Scan for the cell matching the given text and deliver its (x, y) coordinate at center. 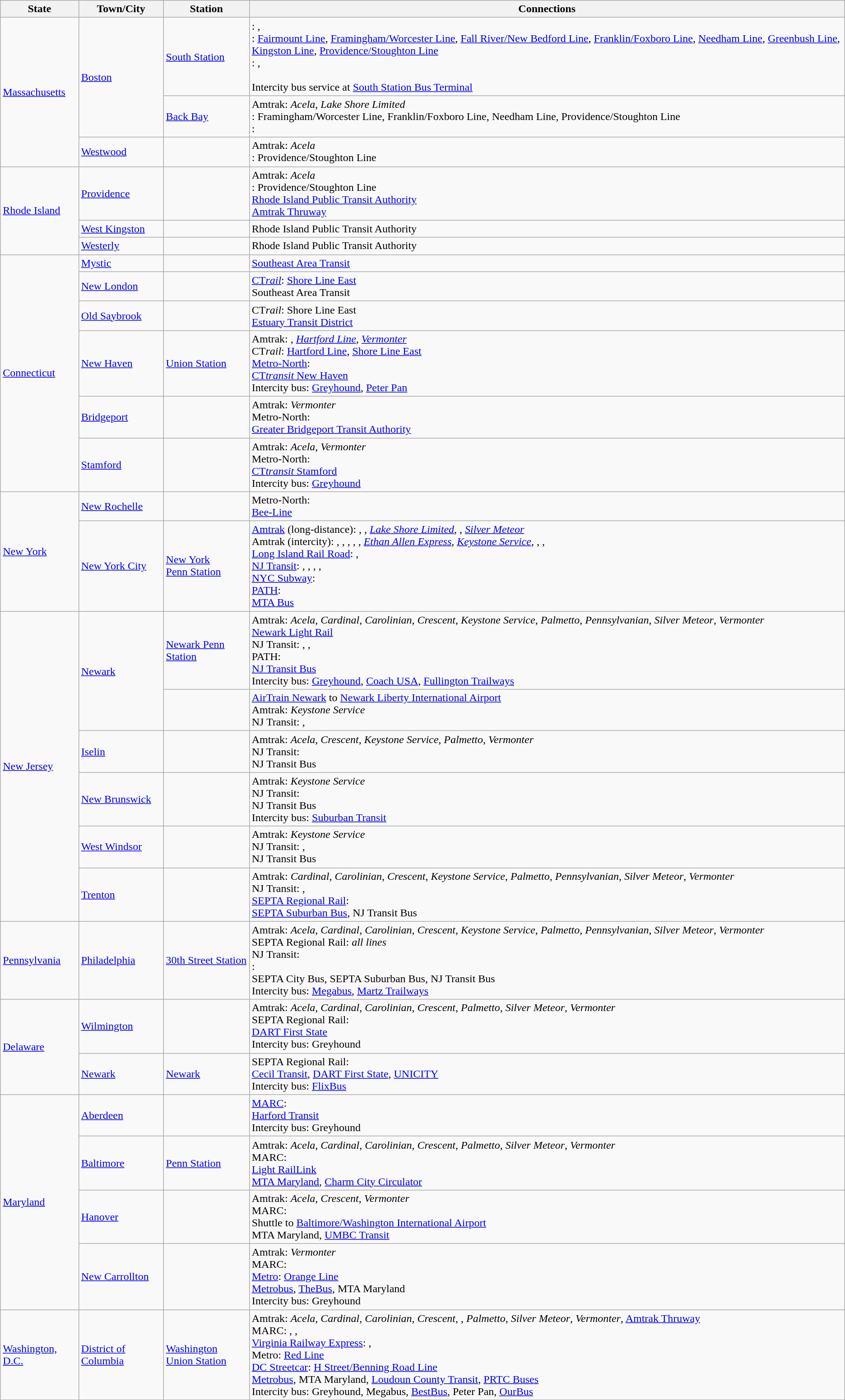
Mystic (121, 263)
South Station (206, 57)
30th Street Station (206, 960)
Aberdeen (121, 1115)
Old Saybrook (121, 316)
Stamford (121, 465)
Amtrak: Acela, Cardinal, Carolinian, Crescent, Palmetto, Silver Meteor, Vermonter SEPTA Regional Rail: DART First State Intercity bus: Greyhound (547, 1026)
Trenton (121, 894)
Hanover (121, 1216)
Boston (121, 78)
Bridgeport (121, 417)
Connecticut (40, 373)
New Rochelle (121, 506)
Wilmington (121, 1026)
Amtrak: , Hartford Line, Vermonter CTrail: Hartford Line, Shore Line East Metro-North: CTtransit New Haven Intercity bus: Greyhound, Peter Pan (547, 363)
Amtrak: Acela, Lake Shore Limited: Framingham/Worcester Line, Franklin/Foxboro Line, Needham Line, Providence/Stoughton Line: (547, 116)
Amtrak: Acela: Providence/Stoughton Line Rhode Island Public Transit Authority Amtrak Thruway (547, 193)
West Kingston (121, 229)
District of Columbia (121, 1354)
Pennsylvania (40, 960)
Rhode Island (40, 210)
Metro-North: Bee-Line (547, 506)
New Carrollton (121, 1276)
Station (206, 9)
Newark Penn Station (206, 651)
Washington, D.C. (40, 1354)
Baltimore (121, 1163)
Philadelphia (121, 960)
Amtrak: Keystone Service NJ Transit: , NJ Transit Bus (547, 847)
Amtrak: Acela: Providence/Stoughton Line (547, 152)
Connections (547, 9)
Massachusetts (40, 92)
Westerly (121, 246)
New London (121, 286)
CTrail: Shore Line East Southeast Area Transit (547, 286)
Amtrak: Keystone Service NJ Transit: NJ Transit Bus Intercity bus: Suburban Transit (547, 799)
CTrail: Shore Line East Estuary Transit District (547, 316)
Amtrak: Vermonter MARC: Metro: Orange Line Metrobus, TheBus, MTA Maryland Intercity bus: Greyhound (547, 1276)
West Windsor (121, 847)
Union Station (206, 363)
Amtrak: Acela, Cardinal, Carolinian, Crescent, Palmetto, Silver Meteor, Vermonter MARC: Light RailLink MTA Maryland, Charm City Circulator (547, 1163)
Westwood (121, 152)
Maryland (40, 1202)
New York (40, 551)
Amtrak: Acela, Vermonter Metro-North: CTtransit Stamford Intercity bus: Greyhound (547, 465)
Iselin (121, 752)
Back Bay (206, 116)
New Jersey (40, 766)
SEPTA Regional Rail: Cecil Transit, DART First State, UNICITY Intercity bus: FlixBus (547, 1074)
AirTrain Newark to Newark Liberty International Airport Amtrak: Keystone Service NJ Transit: , (547, 710)
WashingtonUnion Station (206, 1354)
Providence (121, 193)
Penn Station (206, 1163)
Amtrak: Vermonter Metro-North: Greater Bridgeport Transit Authority (547, 417)
New Haven (121, 363)
MARC: Harford Transit Intercity bus: Greyhound (547, 1115)
New Brunswick (121, 799)
Amtrak: Acela, Crescent, Vermonter MARC: Shuttle to Baltimore/Washington International Airport MTA Maryland, UMBC Transit (547, 1216)
Town/City (121, 9)
State (40, 9)
New York City (121, 566)
Delaware (40, 1047)
Amtrak: Acela, Crescent, Keystone Service, Palmetto, Vermonter NJ Transit: NJ Transit Bus (547, 752)
Southeast Area Transit (547, 263)
New YorkPenn Station (206, 566)
